Pinpoint the cell where the given text exists, returning its (X, Y) midpoint coordinate. 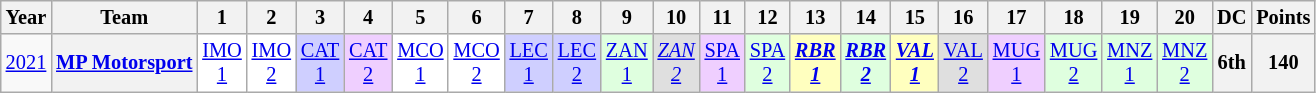
SPA1 (722, 63)
VAL2 (964, 63)
13 (815, 17)
7 (529, 17)
6 (476, 17)
3 (320, 17)
2021 (26, 63)
9 (627, 17)
ZAN1 (627, 63)
MCO1 (420, 63)
RBR1 (815, 63)
MP Motorsport (124, 63)
SPA2 (768, 63)
16 (964, 17)
18 (1074, 17)
8 (577, 17)
11 (722, 17)
6th (1232, 63)
VAL1 (915, 63)
15 (915, 17)
MNZ1 (1130, 63)
MNZ2 (1184, 63)
5 (420, 17)
CAT1 (320, 63)
MUG1 (1016, 63)
LEC2 (577, 63)
1 (222, 17)
14 (865, 17)
Points (1283, 17)
CAT2 (368, 63)
RBR2 (865, 63)
MCO2 (476, 63)
140 (1283, 63)
IMO2 (272, 63)
IMO1 (222, 63)
2 (272, 17)
Year (26, 17)
17 (1016, 17)
4 (368, 17)
12 (768, 17)
ZAN2 (676, 63)
Team (124, 17)
19 (1130, 17)
MUG2 (1074, 63)
20 (1184, 17)
10 (676, 17)
LEC1 (529, 63)
DC (1232, 17)
